Determine the [X, Y] coordinate at the center of the cell enclosing the given text.  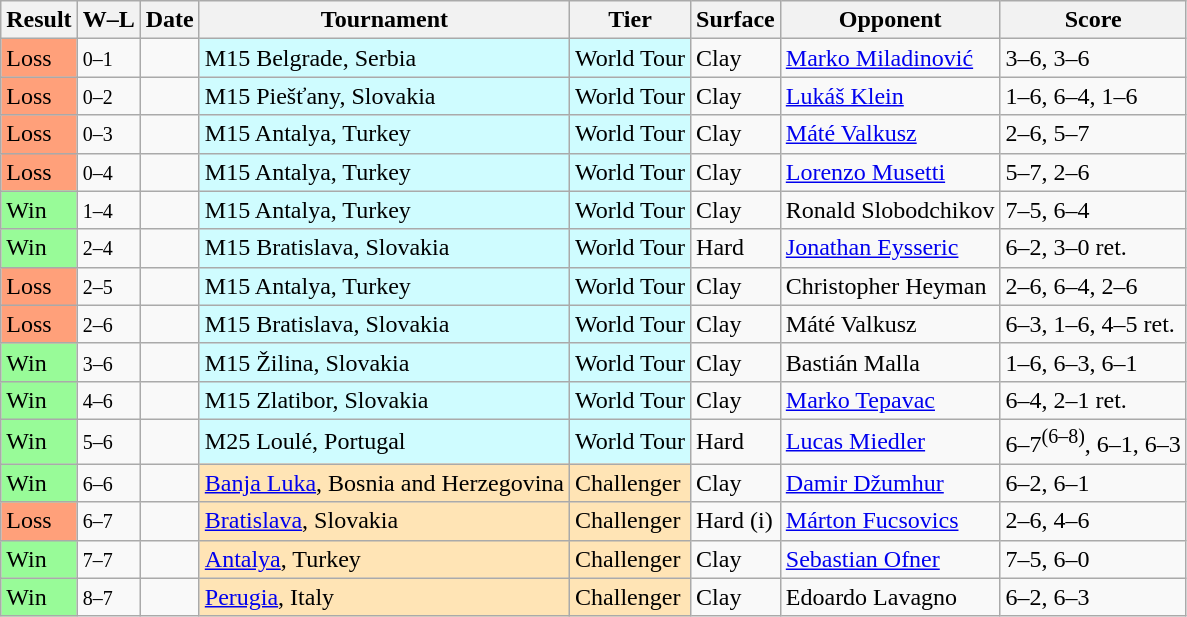
5–6 [108, 442]
Damir Džumhur [890, 483]
2–4 [108, 248]
Tournament [384, 20]
Ronald Slobodchikov [890, 210]
Jonathan Eysseric [890, 248]
6–7(6–8), 6–1, 6–3 [1093, 442]
Marko Tepavac [890, 400]
7–5, 6–0 [1093, 559]
1–4 [108, 210]
M25 Loulé, Portugal [384, 442]
W–L [108, 20]
2–6, 4–6 [1093, 521]
Score [1093, 20]
Perugia, Italy [384, 597]
2–6 [108, 324]
4–6 [108, 400]
1–6, 6–3, 6–1 [1093, 362]
Marko Miladinović [890, 58]
2–6, 5–7 [1093, 134]
0–4 [108, 172]
M15 Piešťany, Slovakia [384, 96]
6–2, 3–0 ret. [1093, 248]
Bratislava, Slovakia [384, 521]
M15 Žilina, Slovakia [384, 362]
6–4, 2–1 ret. [1093, 400]
Lukáš Klein [890, 96]
Bastián Malla [890, 362]
0–1 [108, 58]
5–7, 2–6 [1093, 172]
6–2, 6–3 [1093, 597]
Surface [736, 20]
Result [39, 20]
0–2 [108, 96]
1–6, 6–4, 1–6 [1093, 96]
M15 Belgrade, Serbia [384, 58]
Antalya, Turkey [384, 559]
Date [170, 20]
6–7 [108, 521]
Sebastian Ofner [890, 559]
Banja Luka, Bosnia and Herzegovina [384, 483]
Lucas Miedler [890, 442]
2–5 [108, 286]
0–3 [108, 134]
7–7 [108, 559]
6–3, 1–6, 4–5 ret. [1093, 324]
6–2, 6–1 [1093, 483]
Opponent [890, 20]
3–6 [108, 362]
Christopher Heyman [890, 286]
6–6 [108, 483]
7–5, 6–4 [1093, 210]
Edoardo Lavagno [890, 597]
Lorenzo Musetti [890, 172]
Hard (i) [736, 521]
2–6, 6–4, 2–6 [1093, 286]
Tier [630, 20]
3–6, 3–6 [1093, 58]
M15 Zlatibor, Slovakia [384, 400]
Márton Fucsovics [890, 521]
8–7 [108, 597]
